Extract the [x, y] coordinate from the center of the cell holding the provided text.  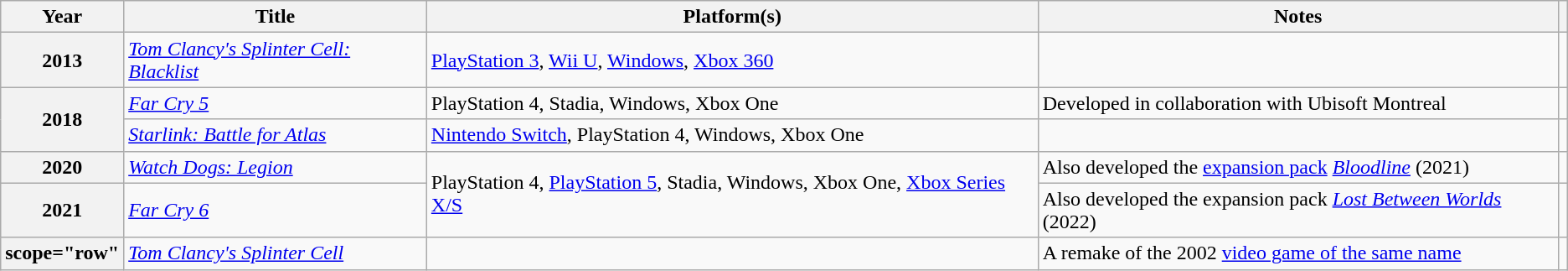
2020 [62, 167]
Tom Clancy's Splinter Cell: Blacklist [276, 60]
Title [276, 17]
Nintendo Switch, PlayStation 4, Windows, Xbox One [732, 135]
Year [62, 17]
PlayStation 3, Wii U, Windows, Xbox 360 [732, 60]
Tom Clancy's Splinter Cell [276, 253]
Also developed the expansion pack Lost Between Worlds (2022) [1298, 210]
2021 [62, 210]
Watch Dogs: Legion [276, 167]
PlayStation 4, PlayStation 5, Stadia, Windows, Xbox One, Xbox Series X/S [732, 195]
A remake of the 2002 video game of the same name [1298, 253]
Developed in collaboration with Ubisoft Montreal [1298, 103]
Also developed the expansion pack Bloodline (2021) [1298, 167]
Starlink: Battle for Atlas [276, 135]
2018 [62, 119]
Far Cry 5 [276, 103]
PlayStation 4, Stadia, Windows, Xbox One [732, 103]
Far Cry 6 [276, 210]
Platform(s) [732, 17]
2013 [62, 60]
Notes [1298, 17]
scope="row" [62, 253]
